Provide the [x, y] coordinate of the cell's center where the given text is located.  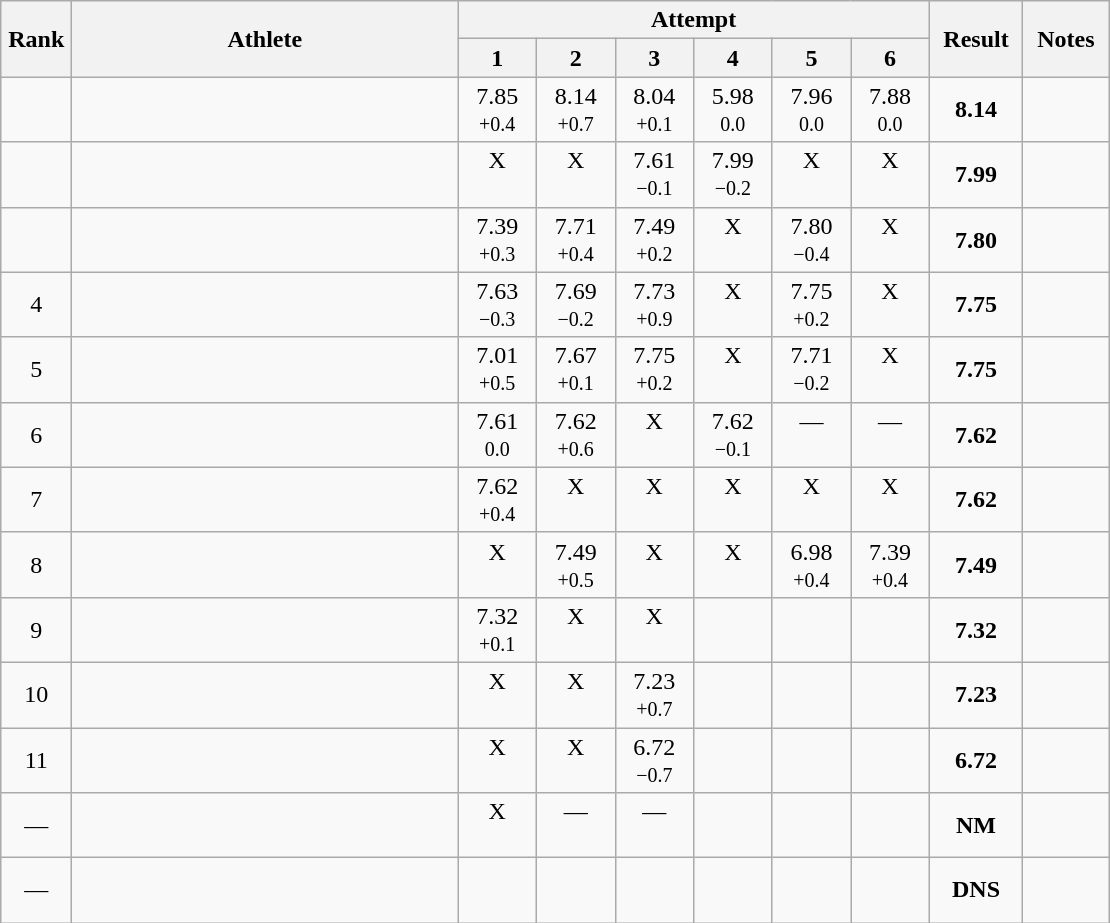
10 [36, 694]
8 [36, 564]
7.62−0.1 [734, 434]
11 [36, 760]
Rank [36, 39]
7.71+0.4 [576, 240]
7.85+0.4 [498, 110]
7.880.0 [890, 110]
7.80 [976, 240]
7.67+0.1 [576, 370]
DNS [976, 890]
7.80−0.4 [812, 240]
7.73+0.9 [654, 304]
2 [576, 58]
7.99−0.2 [734, 174]
Attempt [694, 20]
Notes [1066, 39]
7.01+0.5 [498, 370]
8.04+0.1 [654, 110]
7.49 [976, 564]
7.960.0 [812, 110]
7.23+0.7 [654, 694]
7.62+0.4 [498, 500]
7.71−0.2 [812, 370]
7.69−0.2 [576, 304]
6.98+0.4 [812, 564]
8.14+0.7 [576, 110]
7 [36, 500]
7.61−0.1 [654, 174]
Result [976, 39]
NM [976, 826]
1 [498, 58]
9 [36, 630]
7.32 [976, 630]
Athlete [265, 39]
8.14 [976, 110]
7.39+0.3 [498, 240]
7.23 [976, 694]
7.49+0.5 [576, 564]
7.39+0.4 [890, 564]
7.610.0 [498, 434]
5.980.0 [734, 110]
7.62+0.6 [576, 434]
7.63−0.3 [498, 304]
6.72−0.7 [654, 760]
3 [654, 58]
7.49+0.2 [654, 240]
7.32+0.1 [498, 630]
7.99 [976, 174]
6.72 [976, 760]
